Provide the (x, y) coordinate of the cell's center where the given text is located.  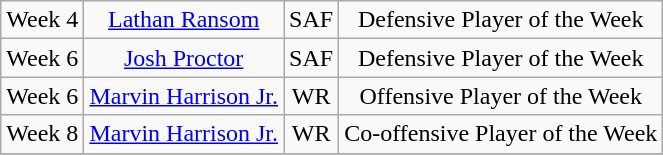
Offensive Player of the Week (501, 96)
Josh Proctor (184, 58)
Week 8 (42, 134)
Co-offensive Player of the Week (501, 134)
Lathan Ransom (184, 20)
Week 4 (42, 20)
